Output the (x, y) coordinate of the center of the cell containing the given text.  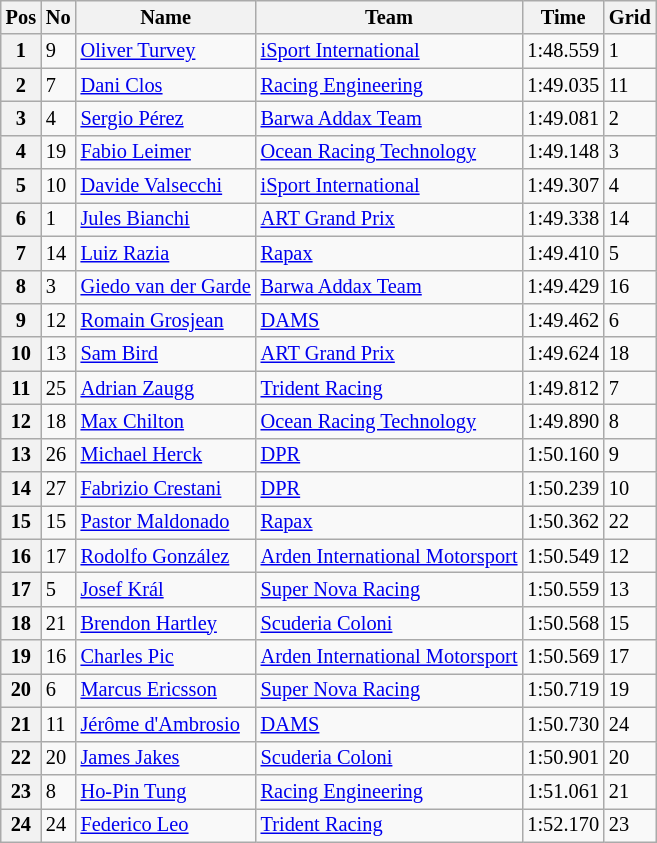
1:48.559 (563, 51)
1:49.148 (563, 152)
Oliver Turvey (166, 51)
No (58, 17)
Giedo van der Garde (166, 287)
Romain Grosjean (166, 320)
Team (390, 17)
1:50.719 (563, 690)
1:49.307 (563, 186)
Pastor Maldonado (166, 522)
1:49.624 (563, 354)
Luiz Razia (166, 253)
Sergio Pérez (166, 118)
1:50.559 (563, 589)
Fabio Leimer (166, 152)
Dani Clos (166, 85)
1:50.901 (563, 758)
Jules Bianchi (166, 219)
Marcus Ericsson (166, 690)
25 (58, 388)
1:50.239 (563, 489)
1:51.061 (563, 791)
1:49.429 (563, 287)
1:52.170 (563, 825)
1:49.890 (563, 421)
1:50.549 (563, 556)
27 (58, 489)
Rodolfo González (166, 556)
Ho-Pin Tung (166, 791)
Time (563, 17)
26 (58, 455)
1:49.462 (563, 320)
Grid (630, 17)
1:50.568 (563, 623)
1:50.730 (563, 724)
Charles Pic (166, 657)
Pos (21, 17)
1:50.160 (563, 455)
Sam Bird (166, 354)
Name (166, 17)
1:49.812 (563, 388)
1:49.035 (563, 85)
Max Chilton (166, 421)
Brendon Hartley (166, 623)
1:49.410 (563, 253)
Michael Herck (166, 455)
James Jakes (166, 758)
Jérôme d'Ambrosio (166, 724)
1:50.569 (563, 657)
Fabrizio Crestani (166, 489)
1:49.338 (563, 219)
1:50.362 (563, 522)
Josef Král (166, 589)
Adrian Zaugg (166, 388)
Davide Valsecchi (166, 186)
Federico Leo (166, 825)
1:49.081 (563, 118)
